Extract the (X, Y) coordinate from the center of the cell holding the provided text.  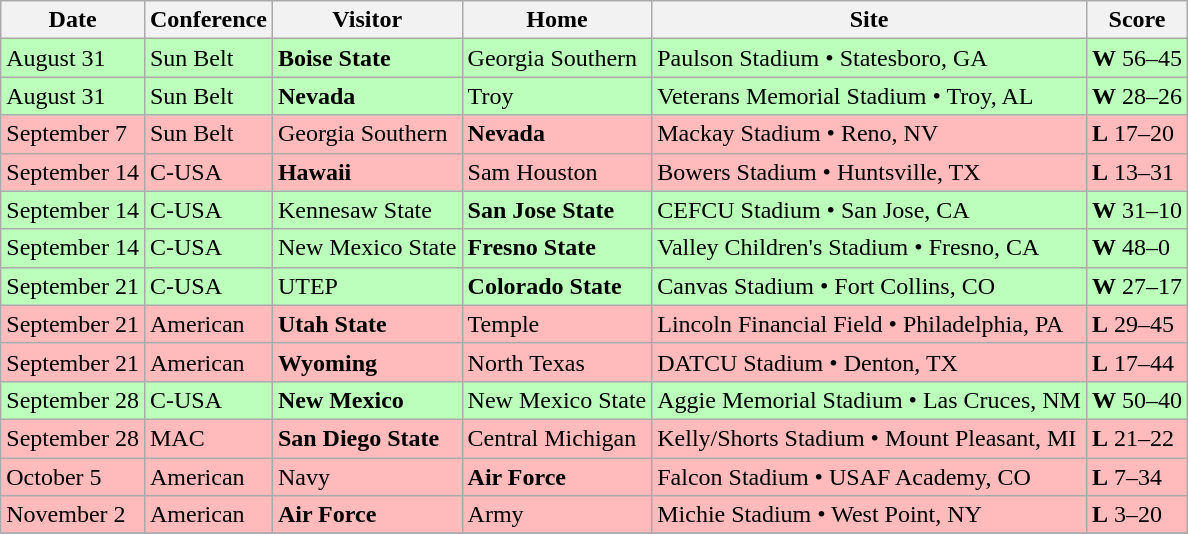
North Texas (557, 362)
W 28–26 (1136, 96)
September 7 (73, 134)
Site (870, 20)
Central Michigan (557, 438)
Valley Children's Stadium • Fresno, CA (870, 248)
Conference (208, 20)
Date (73, 20)
L 7–34 (1136, 477)
New Mexico (367, 400)
L 29–45 (1136, 324)
W 31–10 (1136, 210)
Bowers Stadium • Huntsville, TX (870, 172)
Navy (367, 477)
Army (557, 515)
Paulson Stadium • Statesboro, GA (870, 58)
Temple (557, 324)
W 48–0 (1136, 248)
CEFCU Stadium • San Jose, CA (870, 210)
L 13–31 (1136, 172)
L 17–44 (1136, 362)
L 21–22 (1136, 438)
Veterans Memorial Stadium • Troy, AL (870, 96)
Visitor (367, 20)
UTEP (367, 286)
San Jose State (557, 210)
Wyoming (367, 362)
Home (557, 20)
L 17–20 (1136, 134)
Troy (557, 96)
October 5 (73, 477)
W 27–17 (1136, 286)
Boise State (367, 58)
W 50–40 (1136, 400)
Hawaii (367, 172)
San Diego State (367, 438)
Aggie Memorial Stadium • Las Cruces, NM (870, 400)
Utah State (367, 324)
Sam Houston (557, 172)
November 2 (73, 515)
W 56–45 (1136, 58)
Michie Stadium • West Point, NY (870, 515)
Score (1136, 20)
MAC (208, 438)
Canvas Stadium • Fort Collins, CO (870, 286)
L 3–20 (1136, 515)
Falcon Stadium • USAF Academy, CO (870, 477)
Fresno State (557, 248)
Colorado State (557, 286)
Kelly/Shorts Stadium • Mount Pleasant, MI (870, 438)
Kennesaw State (367, 210)
DATCU Stadium • Denton, TX (870, 362)
Lincoln Financial Field • Philadelphia, PA (870, 324)
Mackay Stadium • Reno, NV (870, 134)
